Search for the cell housing the specified text and yield its [X, Y] center coordinate. 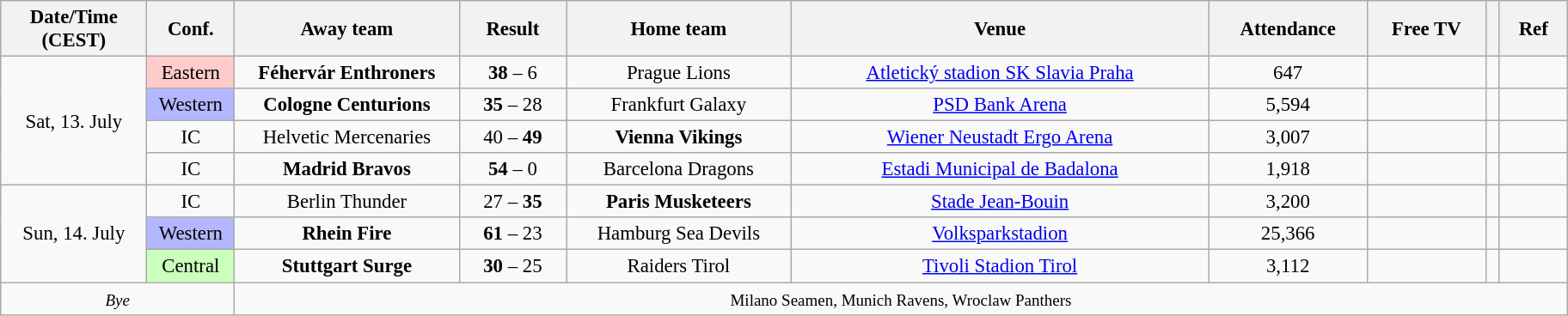
30 – 25 [512, 266]
PSD Bank Arena [1000, 105]
Prague Lions [679, 73]
3,007 [1288, 137]
Central [191, 266]
Sat, 13. July [74, 121]
Date/Time (CEST) [74, 29]
Stade Jean-Bouin [1000, 202]
Ref [1534, 29]
25,366 [1288, 234]
Bye [118, 299]
Tivoli Stadion Tirol [1000, 266]
3,112 [1288, 266]
Helvetic Mercenaries [347, 137]
Berlin Thunder [347, 202]
3,200 [1288, 202]
61 – 23 [512, 234]
35 – 28 [512, 105]
Milano Seamen, Munich Ravens, Wroclaw Panthers [901, 299]
Madrid Bravos [347, 169]
Away team [347, 29]
647 [1288, 73]
Vienna Vikings [679, 137]
Sun, 14. July [74, 234]
38 – 6 [512, 73]
Stuttgart Surge [347, 266]
Cologne Centurions [347, 105]
Raiders Tirol [679, 266]
Rhein Fire [347, 234]
40 – 49 [512, 137]
Hamburg Sea Devils [679, 234]
Atletický stadion SK Slavia Praha [1000, 73]
5,594 [1288, 105]
Féhervár Enthroners [347, 73]
Volksparkstadion [1000, 234]
Result [512, 29]
Frankfurt Galaxy [679, 105]
Eastern [191, 73]
Conf. [191, 29]
Wiener Neustadt Ergo Arena [1000, 137]
Estadi Municipal de Badalona [1000, 169]
Paris Musketeers [679, 202]
Barcelona Dragons [679, 169]
Venue [1000, 29]
27 – 35 [512, 202]
Free TV [1426, 29]
54 – 0 [512, 169]
Attendance [1288, 29]
1,918 [1288, 169]
Home team [679, 29]
